Pinpoint the cell where the given text exists, returning its [x, y] midpoint coordinate. 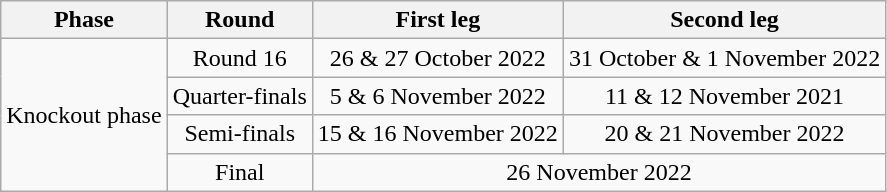
Semi-finals [240, 134]
11 & 12 November 2021 [724, 96]
20 & 21 November 2022 [724, 134]
First leg [438, 20]
Round [240, 20]
26 November 2022 [598, 172]
Round 16 [240, 58]
26 & 27 October 2022 [438, 58]
31 October & 1 November 2022 [724, 58]
Knockout phase [84, 115]
5 & 6 November 2022 [438, 96]
Phase [84, 20]
15 & 16 November 2022 [438, 134]
Second leg [724, 20]
Final [240, 172]
Quarter-finals [240, 96]
